Return the (X, Y) coordinate for the center point of the cell that contains the specified text.  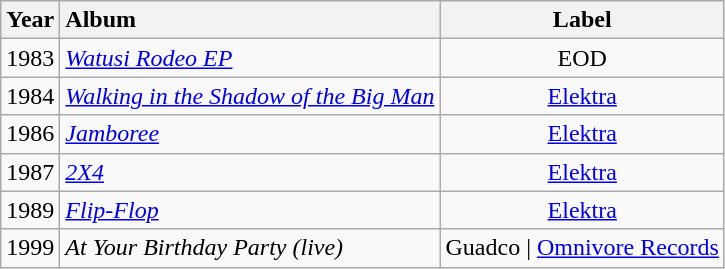
Guadco | Omnivore Records (582, 248)
1989 (30, 210)
1987 (30, 172)
Jamboree (250, 134)
Walking in the Shadow of the Big Man (250, 96)
1984 (30, 96)
Flip-Flop (250, 210)
Label (582, 20)
Watusi Rodeo EP (250, 58)
EOD (582, 58)
Album (250, 20)
2X4 (250, 172)
At Your Birthday Party (live) (250, 248)
1983 (30, 58)
1986 (30, 134)
1999 (30, 248)
Year (30, 20)
